Locate the cell with the specified text and output its (x, y) center coordinate. 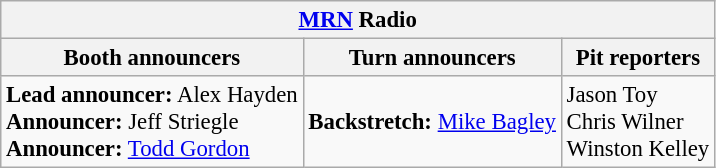
Turn announcers (432, 58)
MRN Radio (358, 20)
Pit reporters (638, 58)
Backstretch: Mike Bagley (432, 122)
Jason ToyChris WilnerWinston Kelley (638, 122)
Lead announcer: Alex HaydenAnnouncer: Jeff StriegleAnnouncer: Todd Gordon (152, 122)
Booth announcers (152, 58)
